For the text-containing cell, return its midpoint in (X, Y) coordinate format. 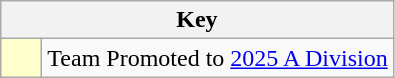
Key (197, 20)
Team Promoted to 2025 A Division (218, 58)
